Return (x, y) of the center of cell containing provided text 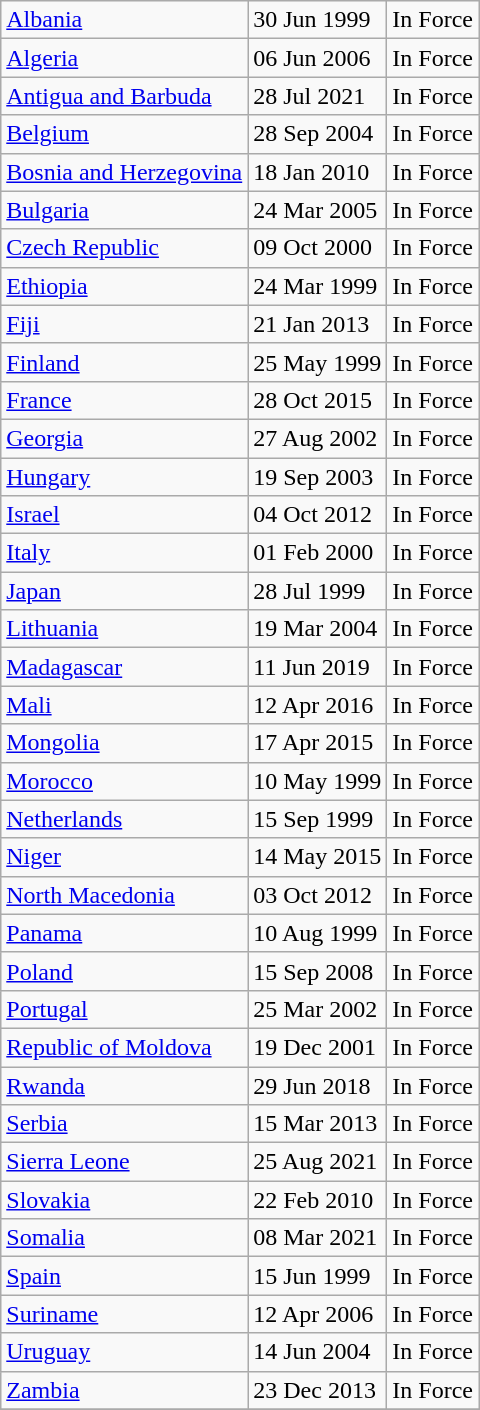
Belgium (124, 134)
15 Sep 2008 (318, 971)
25 May 1999 (318, 362)
19 Mar 2004 (318, 629)
18 Jan 2010 (318, 172)
Republic of Moldova (124, 1047)
11 Jun 2019 (318, 667)
19 Sep 2003 (318, 477)
28 Oct 2015 (318, 400)
Sierra Leone (124, 1162)
Portugal (124, 1009)
14 May 2015 (318, 857)
Netherlands (124, 819)
Poland (124, 971)
Georgia (124, 438)
Ethiopia (124, 286)
25 Aug 2021 (318, 1162)
Spain (124, 1276)
Italy (124, 553)
27 Aug 2002 (318, 438)
19 Dec 2001 (318, 1047)
28 Sep 2004 (318, 134)
28 Jul 1999 (318, 591)
06 Jun 2006 (318, 58)
15 Sep 1999 (318, 819)
Morocco (124, 781)
Mali (124, 705)
04 Oct 2012 (318, 515)
22 Feb 2010 (318, 1200)
12 Apr 2006 (318, 1314)
Mongolia (124, 743)
Uruguay (124, 1352)
Fiji (124, 324)
Antigua and Barbuda (124, 96)
30 Jun 1999 (318, 20)
Israel (124, 515)
Serbia (124, 1124)
France (124, 400)
21 Jan 2013 (318, 324)
Suriname (124, 1314)
24 Mar 2005 (318, 210)
08 Mar 2021 (318, 1238)
Rwanda (124, 1085)
25 Mar 2002 (318, 1009)
10 May 1999 (318, 781)
Algeria (124, 58)
Bulgaria (124, 210)
09 Oct 2000 (318, 248)
Slovakia (124, 1200)
Somalia (124, 1238)
24 Mar 1999 (318, 286)
23 Dec 2013 (318, 1390)
10 Aug 1999 (318, 933)
Japan (124, 591)
17 Apr 2015 (318, 743)
North Macedonia (124, 895)
15 Mar 2013 (318, 1124)
Madagascar (124, 667)
Niger (124, 857)
01 Feb 2000 (318, 553)
03 Oct 2012 (318, 895)
Zambia (124, 1390)
Lithuania (124, 629)
28 Jul 2021 (318, 96)
Hungary (124, 477)
Finland (124, 362)
Albania (124, 20)
14 Jun 2004 (318, 1352)
Czech Republic (124, 248)
12 Apr 2016 (318, 705)
Panama (124, 933)
Bosnia and Herzegovina (124, 172)
29 Jun 2018 (318, 1085)
15 Jun 1999 (318, 1276)
